Scan for the cell matching the given text and deliver its [x, y] coordinate at center. 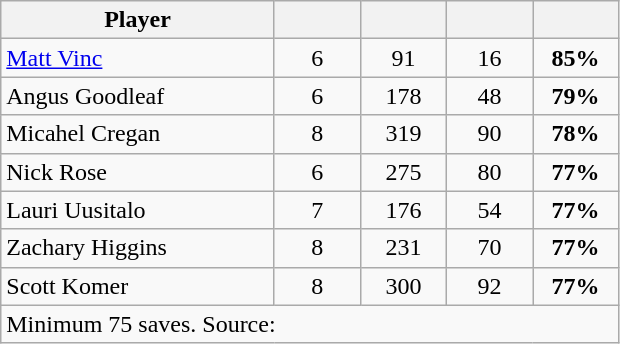
92 [489, 286]
Angus Goodleaf [138, 96]
300 [403, 286]
78% [575, 134]
91 [403, 58]
48 [489, 96]
Zachary Higgins [138, 248]
16 [489, 58]
275 [403, 172]
Player [138, 20]
231 [403, 248]
Scott Komer [138, 286]
Micahel Cregan [138, 134]
Nick Rose [138, 172]
54 [489, 210]
80 [489, 172]
Lauri Uusitalo [138, 210]
90 [489, 134]
7 [317, 210]
319 [403, 134]
Matt Vinc [138, 58]
178 [403, 96]
70 [489, 248]
85% [575, 58]
79% [575, 96]
Minimum 75 saves. Source: [310, 324]
176 [403, 210]
